Scan for the cell matching the given text and deliver its [X, Y] coordinate at center. 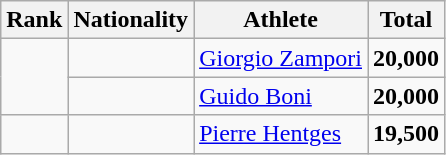
Rank [34, 20]
Guido Boni [281, 96]
Total [406, 20]
19,500 [406, 134]
Athlete [281, 20]
Nationality [131, 20]
Pierre Hentges [281, 134]
Giorgio Zampori [281, 58]
